Find where the given text appears and provide that cell's center as [X, Y] coordinate. 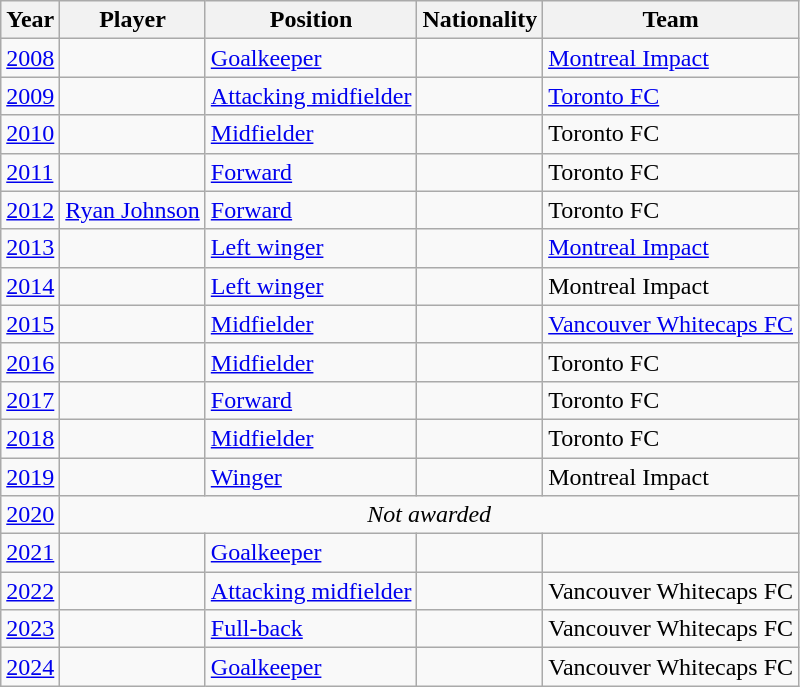
Full-back [311, 629]
2011 [30, 172]
Player [132, 20]
2013 [30, 248]
2019 [30, 477]
2022 [30, 591]
2008 [30, 58]
2009 [30, 96]
2021 [30, 553]
Team [671, 20]
2017 [30, 400]
2016 [30, 362]
Nationality [480, 20]
2018 [30, 438]
2014 [30, 286]
2023 [30, 629]
Winger [311, 477]
Not awarded [430, 515]
Ryan Johnson [132, 210]
Year [30, 20]
2010 [30, 134]
2024 [30, 667]
2020 [30, 515]
Position [311, 20]
2015 [30, 324]
2012 [30, 210]
